Find where the given text appears and provide that cell's center as (X, Y) coordinate. 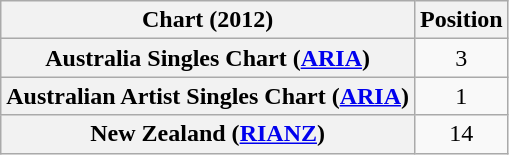
Chart (2012) (208, 20)
3 (461, 58)
1 (461, 96)
New Zealand (RIANZ) (208, 134)
14 (461, 134)
Position (461, 20)
Australia Singles Chart (ARIA) (208, 58)
Australian Artist Singles Chart (ARIA) (208, 96)
